Extract the (x, y) coordinate from the center of the cell holding the provided text.  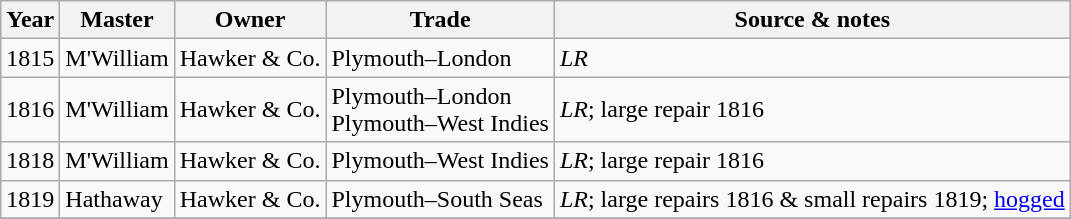
LR; large repairs 1816 & small repairs 1819; hogged (812, 199)
1819 (30, 199)
Trade (440, 20)
Source & notes (812, 20)
Year (30, 20)
Hathaway (117, 199)
Plymouth–South Seas (440, 199)
Plymouth–London (440, 58)
1818 (30, 161)
1815 (30, 58)
Master (117, 20)
LR (812, 58)
Owner (250, 20)
Plymouth–West Indies (440, 161)
Plymouth–LondonPlymouth–West Indies (440, 110)
1816 (30, 110)
